Pinpoint the cell where the given text exists, returning its [X, Y] midpoint coordinate. 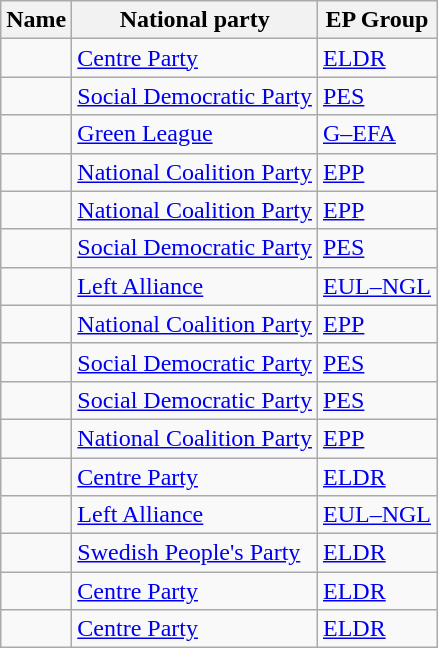
Green League [195, 134]
National party [195, 20]
Swedish People's Party [195, 553]
EP Group [376, 20]
G–EFA [376, 134]
Name [36, 20]
